Detect which cell encompasses the target text, then output its (x, y) center coordinate. 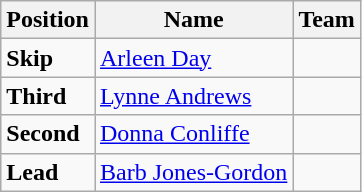
Skip (48, 58)
Lead (48, 172)
Position (48, 20)
Second (48, 134)
Barb Jones-Gordon (193, 172)
Name (193, 20)
Team (327, 20)
Donna Conliffe (193, 134)
Lynne Andrews (193, 96)
Arleen Day (193, 58)
Third (48, 96)
